Capture the cell that displays the provided text and extract its [x, y] central coordinate. 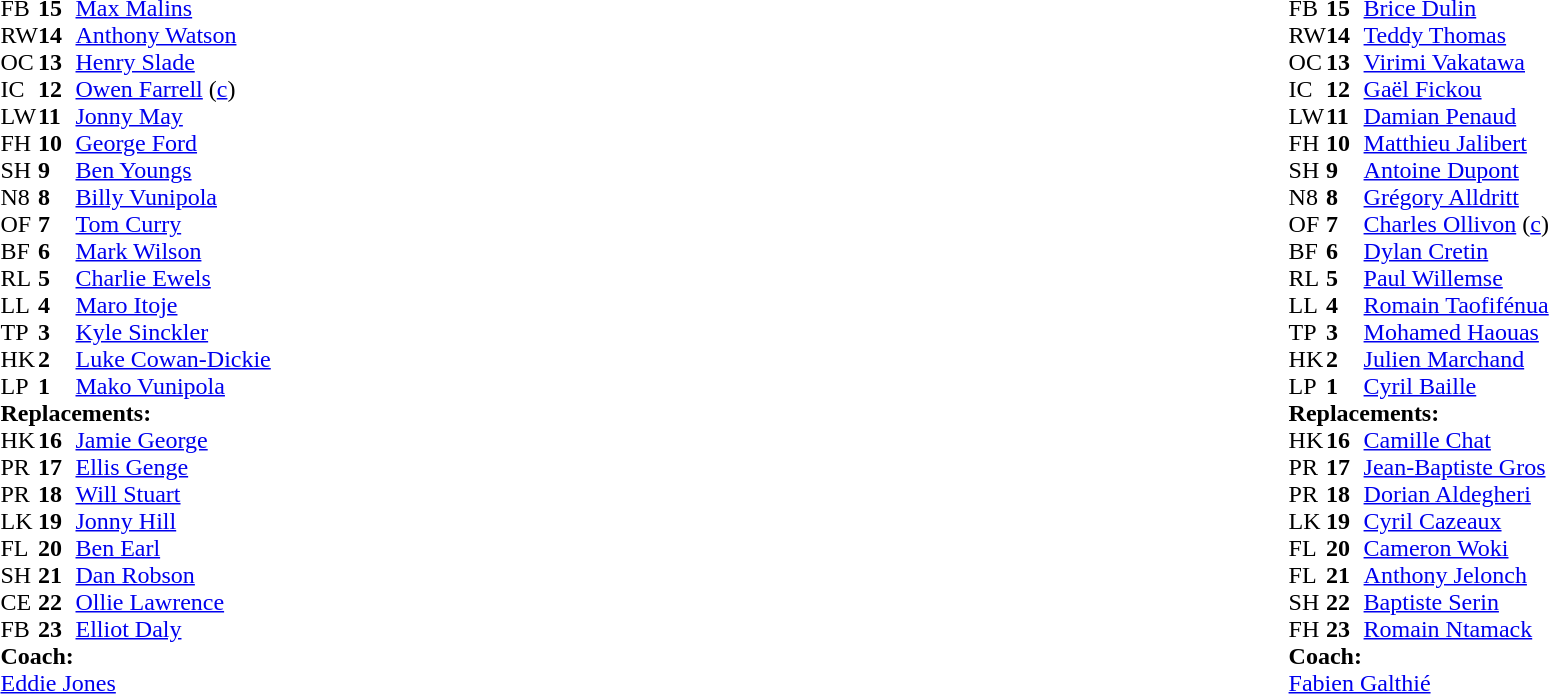
Mako Vunipola [174, 386]
Damian Penaud [1456, 116]
Teddy Thomas [1456, 36]
Jonny May [174, 116]
Luke Cowan-Dickie [174, 360]
FB [19, 630]
Gaël Fickou [1456, 90]
Billy Vunipola [174, 198]
Cyril Cazeaux [1456, 522]
Henry Slade [174, 62]
George Ford [174, 144]
Matthieu Jalibert [1456, 144]
Ben Earl [174, 548]
Jonny Hill [174, 522]
Romain Ntamack [1456, 630]
Anthony Jelonch [1456, 576]
Ellis Genge [174, 468]
Camille Chat [1456, 440]
Kyle Sinckler [174, 332]
Charles Ollivon (c) [1456, 224]
Jamie George [174, 440]
Anthony Watson [174, 36]
Paul Willemse [1456, 278]
Ollie Lawrence [174, 602]
Cameron Woki [1456, 548]
Grégory Alldritt [1456, 198]
Jean-Baptiste Gros [1456, 468]
Julien Marchand [1456, 360]
Mark Wilson [174, 252]
CE [19, 602]
Cyril Baille [1456, 386]
Mohamed Haouas [1456, 332]
Dylan Cretin [1456, 252]
Dan Robson [174, 576]
Tom Curry [174, 224]
Romain Taofifénua [1456, 306]
Virimi Vakatawa [1456, 62]
Will Stuart [174, 494]
Baptiste Serin [1456, 602]
Charlie Ewels [174, 278]
Maro Itoje [174, 306]
Dorian Aldegheri [1456, 494]
Ben Youngs [174, 170]
Owen Farrell (c) [174, 90]
Antoine Dupont [1456, 170]
Elliot Daly [174, 630]
